Return the [x, y] coordinate for the center point of the cell that contains the specified text.  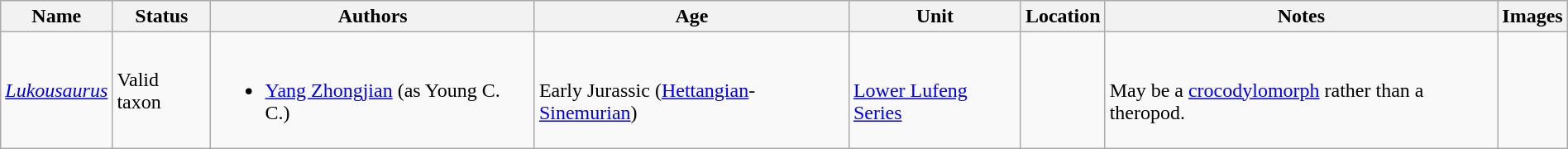
Lower Lufeng Series [935, 90]
Location [1063, 17]
Lukousaurus [56, 90]
Name [56, 17]
Valid taxon [162, 90]
Age [691, 17]
Unit [935, 17]
Authors [372, 17]
May be a crocodylomorph rather than a theropod. [1302, 90]
Yang Zhongjian (as Young C. C.) [369, 90]
Status [162, 17]
Early Jurassic (Hettangian-Sinemurian) [691, 90]
Notes [1302, 17]
Images [1532, 17]
